Return [X, Y] of the center of cell containing provided text 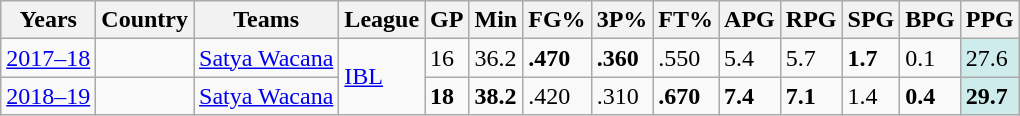
APG [750, 20]
38.2 [496, 96]
5.4 [750, 58]
0.4 [930, 96]
Country [145, 20]
1.4 [871, 96]
1.7 [871, 58]
29.7 [990, 96]
.470 [557, 58]
FT% [686, 20]
BPG [930, 20]
SPG [871, 20]
Teams [266, 20]
IBL [382, 77]
3P% [622, 20]
36.2 [496, 58]
16 [447, 58]
7.1 [811, 96]
7.4 [750, 96]
27.6 [990, 58]
Years [48, 20]
2018–19 [48, 96]
GP [447, 20]
Min [496, 20]
.670 [686, 96]
League [382, 20]
.310 [622, 96]
.360 [622, 58]
.550 [686, 58]
.420 [557, 96]
PPG [990, 20]
2017–18 [48, 58]
RPG [811, 20]
18 [447, 96]
5.7 [811, 58]
FG% [557, 20]
0.1 [930, 58]
